Identify which cell holds the provided text, then report its (X, Y) central coordinate. 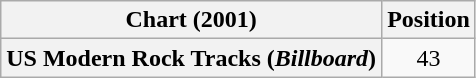
Chart (2001) (192, 20)
43 (429, 58)
US Modern Rock Tracks (Billboard) (192, 58)
Position (429, 20)
